Search for the cell housing the specified text and yield its (X, Y) center coordinate. 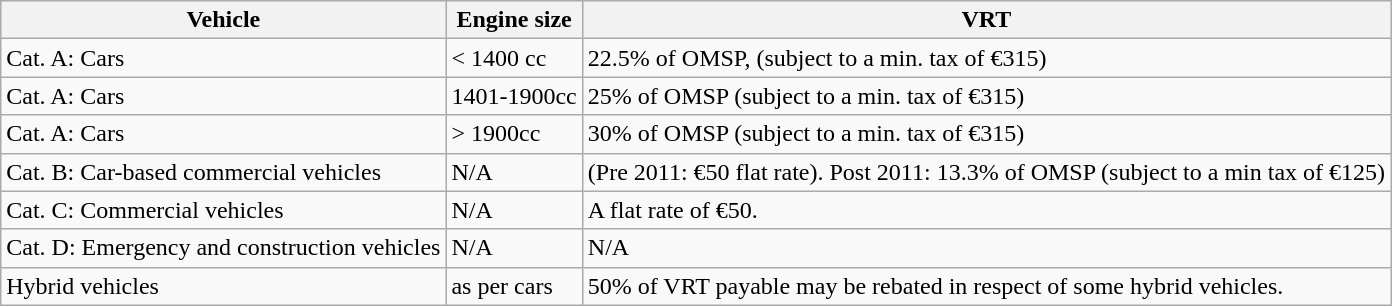
VRT (986, 20)
> 1900cc (514, 134)
as per cars (514, 286)
Hybrid vehicles (224, 286)
< 1400 cc (514, 58)
Cat. D: Emergency and construction vehicles (224, 248)
1401-1900cc (514, 96)
30% of OMSP (subject to a min. tax of €315) (986, 134)
Engine size (514, 20)
25% of OMSP (subject to a min. tax of €315) (986, 96)
22.5% of OMSP, (subject to a min. tax of €315) (986, 58)
(Pre 2011: €50 flat rate). Post 2011: 13.3% of OMSP (subject to a min tax of €125) (986, 172)
Cat. C: Commercial vehicles (224, 210)
Vehicle (224, 20)
Cat. B: Car-based commercial vehicles (224, 172)
A flat rate of €50. (986, 210)
50% of VRT payable may be rebated in respect of some hybrid vehicles. (986, 286)
